Capture the cell that displays the provided text and extract its (x, y) central coordinate. 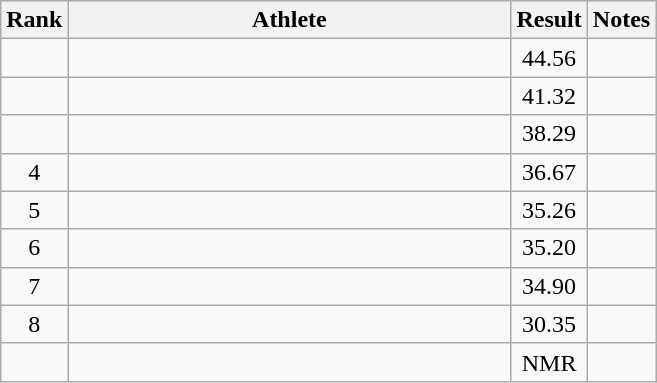
8 (34, 324)
34.90 (549, 286)
Notes (621, 20)
41.32 (549, 96)
36.67 (549, 172)
6 (34, 248)
35.20 (549, 248)
Rank (34, 20)
5 (34, 210)
Athlete (290, 20)
7 (34, 286)
38.29 (549, 134)
Result (549, 20)
35.26 (549, 210)
44.56 (549, 58)
NMR (549, 362)
4 (34, 172)
30.35 (549, 324)
